Return [x, y] of the center of cell containing provided text 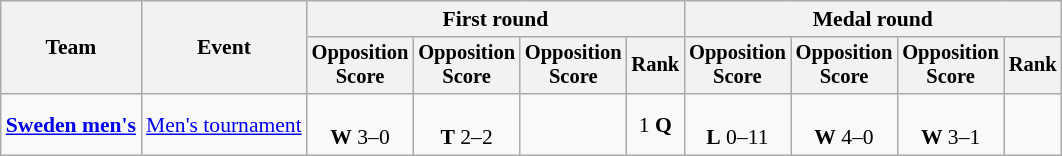
Team [71, 48]
Men's tournament [224, 124]
First round [496, 19]
1 Q [656, 124]
W 4–0 [844, 124]
T 2–2 [466, 124]
Medal round [872, 19]
W 3–0 [360, 124]
W 3–1 [950, 124]
L 0–11 [738, 124]
Event [224, 48]
Sweden men's [71, 124]
